Search for the cell housing the specified text and yield its [x, y] center coordinate. 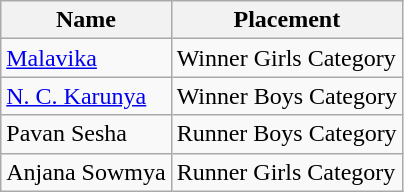
Winner Boys Category [286, 96]
Runner Girls Category [286, 172]
Runner Boys Category [286, 134]
Name [86, 20]
Malavika [86, 58]
Winner Girls Category [286, 58]
N. C. Karunya [86, 96]
Anjana Sowmya [86, 172]
Pavan Sesha [86, 134]
Placement [286, 20]
